Capture the cell that displays the provided text and extract its (X, Y) central coordinate. 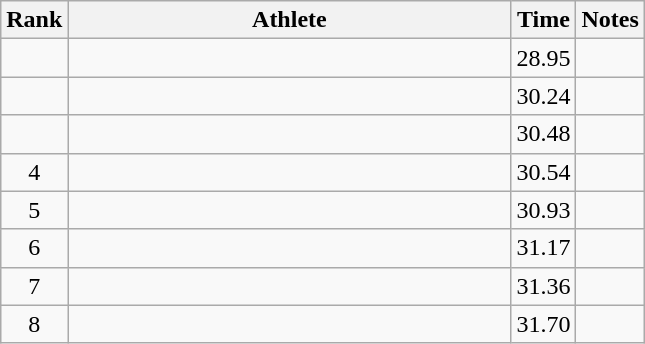
30.93 (544, 210)
31.17 (544, 248)
6 (34, 248)
5 (34, 210)
8 (34, 324)
7 (34, 286)
Rank (34, 20)
30.48 (544, 134)
31.36 (544, 286)
28.95 (544, 58)
31.70 (544, 324)
4 (34, 172)
30.24 (544, 96)
Notes (610, 20)
30.54 (544, 172)
Athlete (290, 20)
Time (544, 20)
